Find where the given text appears and provide that cell's center as (x, y) coordinate. 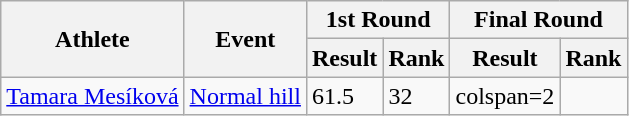
61.5 (344, 96)
colspan=2 (505, 96)
Event (245, 39)
Final Round (538, 20)
32 (416, 96)
1st Round (378, 20)
Normal hill (245, 96)
Athlete (92, 39)
Tamara Mesíková (92, 96)
